Detect which cell encompasses the target text, then output its [x, y] center coordinate. 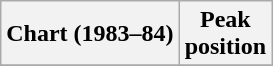
Chart (1983–84) [90, 34]
Peakposition [225, 34]
